Provide the (x, y) coordinate of the cell's center where the given text is located.  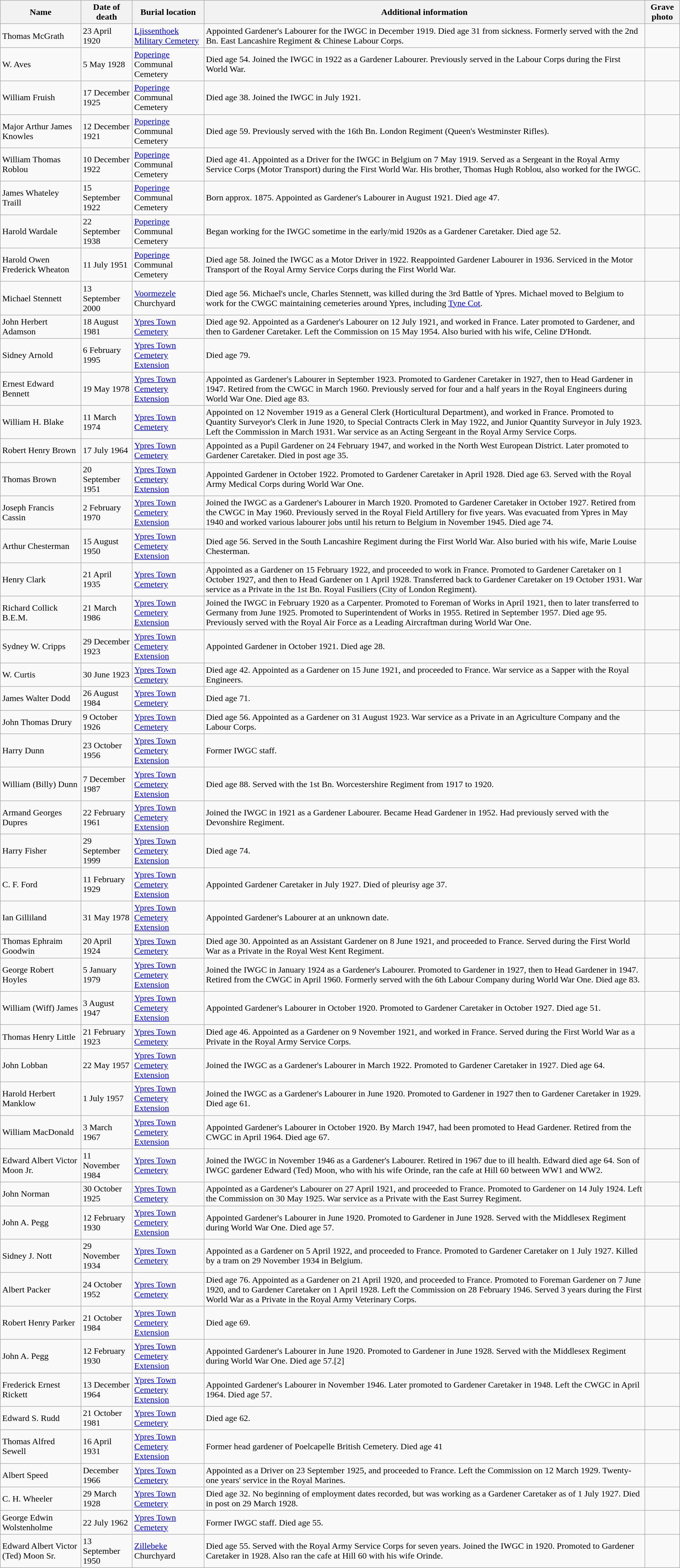
Began working for the IWGC sometime in the early/mid 1920s as a Gardener Caretaker. Died age 52. (424, 231)
10 December 1922 (107, 164)
5 May 1928 (107, 64)
C. F. Ford (41, 884)
Grave photo (662, 12)
William MacDonald (41, 1132)
Harold Owen Frederick Wheaton (41, 265)
21 February 1923 (107, 1037)
20 September 1951 (107, 479)
Former head gardener of Poelcapelle British Cemetery. Died age 41 (424, 1447)
Robert Henry Brown (41, 451)
Thomas McGrath (41, 36)
Died age 88. Served with the 1st Bn. Worcestershire Regiment from 1917 to 1920. (424, 784)
Appointed Gardener's Labourer in November 1946. Later promoted to Gardener Caretaker in 1948. Left the CWGC in April 1964. Died age 57. (424, 1390)
Appointed Gardener's Labourer in October 1920. By March 1947, had been promoted to Head Gardener. Retired from the CWGC in April 1964. Died age 67. (424, 1132)
26 August 1984 (107, 699)
Harry Fisher (41, 851)
23 October 1956 (107, 750)
21 April 1935 (107, 579)
31 May 1978 (107, 918)
13 September 2000 (107, 298)
James Walter Dodd (41, 699)
22 July 1962 (107, 1523)
Died age 62. (424, 1418)
1 July 1957 (107, 1099)
Edward Albert Victor (Ted) Moon Sr. (41, 1551)
Sydney W. Cripps (41, 646)
Name (41, 12)
Harry Dunn (41, 750)
Major Arthur James Knowles (41, 131)
21 October 1984 (107, 1323)
Born approx. 1875. Appointed as Gardener's Labourer in August 1921. Died age 47. (424, 198)
Henry Clark (41, 579)
Edward S. Rudd (41, 1418)
Robert Henry Parker (41, 1323)
Ljissenthoek Military Cemetery (168, 36)
James Whateley Traill (41, 198)
Appointed Gardener's Labourer at an unknown date. (424, 918)
12 December 1921 (107, 131)
Joined the IWGC as a Gardener's Labourer in June 1920. Promoted to Gardener in 1927 then to Gardener Caretaker in 1929. Died age 61. (424, 1099)
Appointed Gardener Caretaker in July 1927. Died of pleurisy age 37. (424, 884)
17 December 1925 (107, 98)
Thomas Ephraim Goodwin (41, 946)
Edward Albert Victor Moon Jr. (41, 1165)
John Norman (41, 1194)
John Lobban (41, 1065)
Burial location (168, 12)
Died age 59. Previously served with the 16th Bn. London Regiment (Queen's Westminster Rifles). (424, 131)
Joined the IWGC in 1921 as a Gardener Labourer. Became Head Gardener in 1952. Had previously served with the Devonshire Regiment. (424, 817)
20 April 1924 (107, 946)
Former IWGC staff. (424, 750)
William Fruish (41, 98)
William H. Blake (41, 422)
11 July 1951 (107, 265)
William Thomas Roblou (41, 164)
Died age 71. (424, 699)
Armand Georges Dupres (41, 817)
Sidney Arnold (41, 355)
Michael Stennett (41, 298)
Former IWGC staff. Died age 55. (424, 1523)
Died age 56. Appointed as a Gardener on 31 August 1923. War service as a Private in an Agriculture Company and the Labour Corps. (424, 722)
3 March 1967 (107, 1132)
Died age 32. No beginning of employment dates recorded, but was working as a Gardener Caretaker as of 1 July 1927. Died in post on 29 March 1928. (424, 1499)
Albert Speed (41, 1475)
Date of death (107, 12)
Arthur Chesterman (41, 546)
Harold Wardale (41, 231)
Joseph Francis Cassin (41, 513)
Appointed Gardener in October 1921. Died age 28. (424, 646)
29 September 1999 (107, 851)
6 February 1995 (107, 355)
29 December 1923 (107, 646)
22 September 1938 (107, 231)
Albert Packer (41, 1289)
Died age 38. Joined the IWGC in July 1921. (424, 98)
Died age 69. (424, 1323)
Voormezele Churchyard (168, 298)
George Edwin Wolstenholme (41, 1523)
Thomas Brown (41, 479)
2 February 1970 (107, 513)
Joined the IWGC as a Gardener's Labourer in March 1922. Promoted to Gardener Caretaker in 1927. Died age 64. (424, 1065)
29 March 1928 (107, 1499)
December 1966 (107, 1475)
Ian Gilliland (41, 918)
Died age 54. Joined the IWGC in 1922 as a Gardener Labourer. Previously served in the Labour Corps during the First World War. (424, 64)
15 September 1922 (107, 198)
William (Billy) Dunn (41, 784)
22 February 1961 (107, 817)
11 November 1984 (107, 1165)
9 October 1926 (107, 722)
Frederick Ernest Rickett (41, 1390)
21 October 1981 (107, 1418)
21 March 1986 (107, 613)
Richard Collick B.E.M. (41, 613)
Ernest Edward Bennett (41, 388)
William (Wiff) James (41, 1008)
23 April 1920 (107, 36)
5 January 1979 (107, 975)
22 May 1957 (107, 1065)
Zillebeke Churchyard (168, 1551)
Sidney J. Nott (41, 1256)
Died age 42. Appointed as a Gardener on 15 June 1921, and proceeded to France. War service as a Sapper with the Royal Engineers. (424, 675)
24 October 1952 (107, 1289)
30 June 1923 (107, 675)
15 August 1950 (107, 546)
11 March 1974 (107, 422)
30 October 1925 (107, 1194)
Thomas Alfred Sewell (41, 1447)
John Herbert Adamson (41, 327)
17 July 1964 (107, 451)
C. H. Wheeler (41, 1499)
19 May 1978 (107, 388)
13 September 1950 (107, 1551)
George Robert Hoyles (41, 975)
Thomas Henry Little (41, 1037)
Died age 79. (424, 355)
Died age 74. (424, 851)
Appointed Gardener's Labourer in October 1920. Promoted to Gardener Caretaker in October 1927. Died age 51. (424, 1008)
7 December 1987 (107, 784)
John Thomas Drury (41, 722)
18 August 1981 (107, 327)
13 December 1964 (107, 1390)
16 April 1931 (107, 1447)
Died age 56. Served in the South Lancashire Regiment during the First World War. Also buried with his wife, Marie Louise Chesterman. (424, 546)
Appointed Gardener's Labourer in June 1920. Promoted to Gardener in June 1928. Served with the Middlesex Regiment during World War One. Died age 57. (424, 1222)
Harold Herbert Manklow (41, 1099)
W. Curtis (41, 675)
Additional information (424, 12)
29 November 1934 (107, 1256)
W. Aves (41, 64)
3 August 1947 (107, 1008)
11 February 1929 (107, 884)
